Provide the (x, y) coordinate of the cell's center where the given text is located.  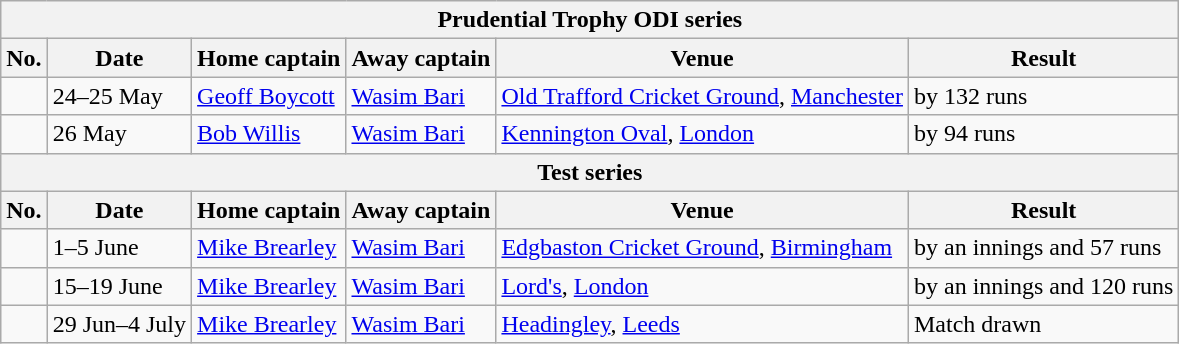
1–5 June (119, 248)
by an innings and 120 runs (1043, 286)
Geoff Boycott (269, 96)
by an innings and 57 runs (1043, 248)
26 May (119, 134)
Kennington Oval, London (702, 134)
Lord's, London (702, 286)
by 94 runs (1043, 134)
15–19 June (119, 286)
Old Trafford Cricket Ground, Manchester (702, 96)
Match drawn (1043, 324)
Headingley, Leeds (702, 324)
24–25 May (119, 96)
by 132 runs (1043, 96)
29 Jun–4 July (119, 324)
Bob Willis (269, 134)
Edgbaston Cricket Ground, Birmingham (702, 248)
Prudential Trophy ODI series (590, 20)
Test series (590, 172)
